Pinpoint the cell where the given text exists, returning its (X, Y) midpoint coordinate. 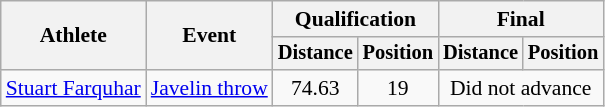
Javelin throw (210, 88)
Did not advance (520, 88)
Event (210, 36)
74.63 (316, 88)
19 (398, 88)
Stuart Farquhar (74, 88)
Qualification (356, 19)
Final (520, 19)
Athlete (74, 36)
